Capture the cell that displays the provided text and extract its [X, Y] central coordinate. 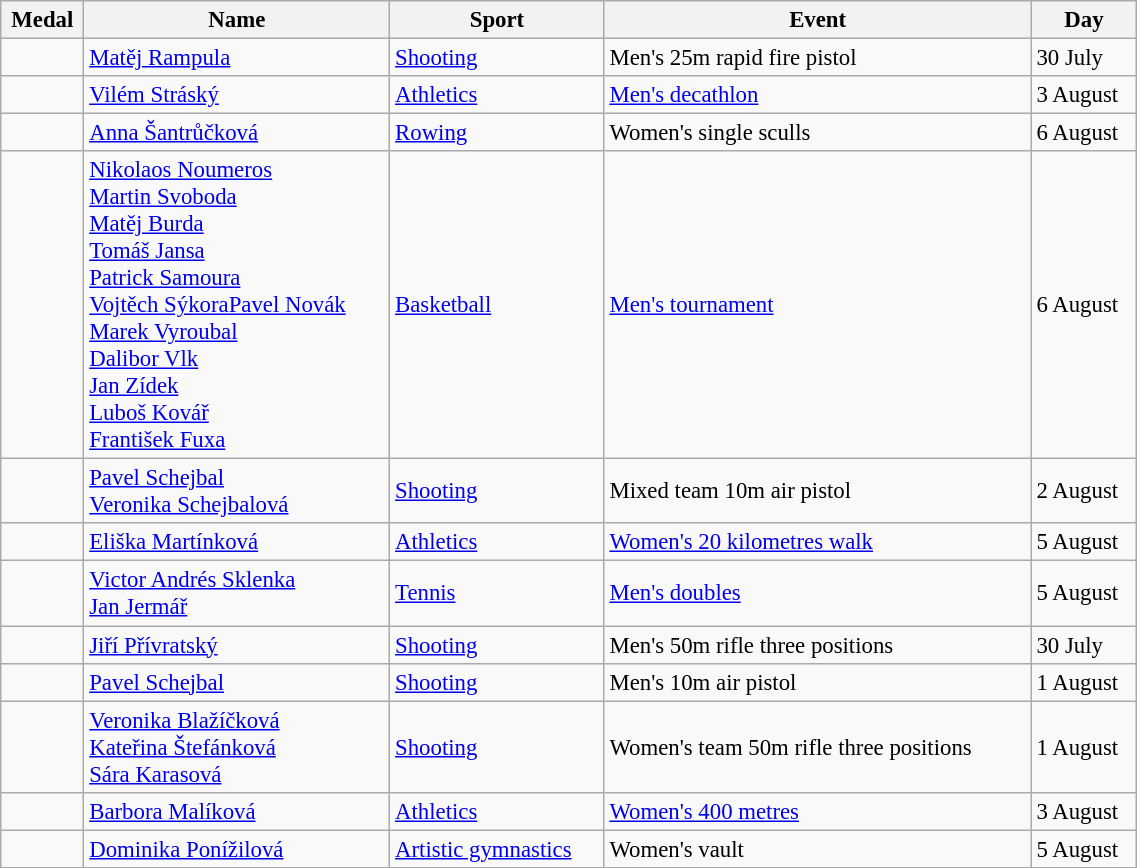
Jiří Přívratský [237, 645]
Tennis [497, 594]
Basketball [497, 305]
Event [818, 20]
Artistic gymnastics [497, 849]
Rowing [497, 133]
Mixed team 10m air pistol [818, 492]
Men's 10m air pistol [818, 682]
Veronika BlažíčkováKateřina Štefánková Sára Karasová [237, 747]
Vilém Stráský [237, 95]
Medal [42, 20]
Dominika Ponížilová [237, 849]
Men's doubles [818, 594]
2 August [1084, 492]
Barbora Malíková [237, 811]
Anna Šantrůčková [237, 133]
Eliška Martínková [237, 543]
Men's decathlon [818, 95]
Victor Andrés SklenkaJan Jermář [237, 594]
Pavel Schejbal [237, 682]
Women's 400 metres [818, 811]
Name [237, 20]
Women's single sculls [818, 133]
Men's 50m rifle three positions [818, 645]
Day [1084, 20]
Sport [497, 20]
Women's team 50m rifle three positions [818, 747]
Men's 25m rapid fire pistol [818, 58]
Men's tournament [818, 305]
Pavel SchejbalVeronika Schejbalová [237, 492]
Women's vault [818, 849]
Matěj Rampula [237, 58]
Women's 20 kilometres walk [818, 543]
